Detect which cell encompasses the target text, then output its (x, y) center coordinate. 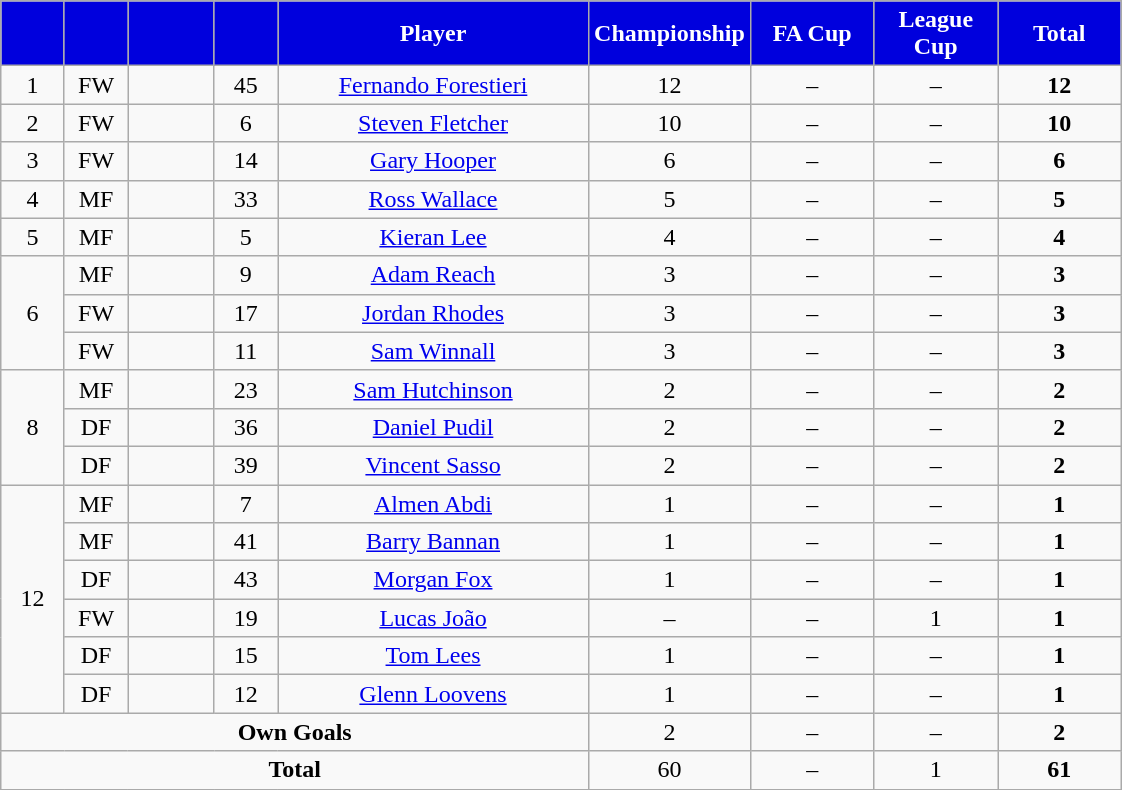
Daniel Pudil (434, 427)
Sam Hutchinson (434, 389)
Gary Hooper (434, 161)
Fernando Forestieri (434, 85)
41 (246, 542)
Steven Fletcher (434, 123)
45 (246, 85)
Jordan Rhodes (434, 313)
Lucas João (434, 618)
Vincent Sasso (434, 465)
14 (246, 161)
8 (33, 427)
Adam Reach (434, 275)
19 (246, 618)
60 (670, 770)
Glenn Loovens (434, 694)
Sam Winnall (434, 351)
Championship (670, 34)
17 (246, 313)
Ross Wallace (434, 199)
Almen Abdi (434, 503)
Player (434, 34)
9 (246, 275)
15 (246, 656)
Tom Lees (434, 656)
Barry Bannan (434, 542)
23 (246, 389)
39 (246, 465)
33 (246, 199)
7 (246, 503)
Own Goals (295, 732)
FA Cup (812, 34)
Morgan Fox (434, 580)
League Cup (936, 34)
11 (246, 351)
61 (1060, 770)
Kieran Lee (434, 237)
36 (246, 427)
43 (246, 580)
